For the text-containing cell, return its midpoint in (X, Y) coordinate format. 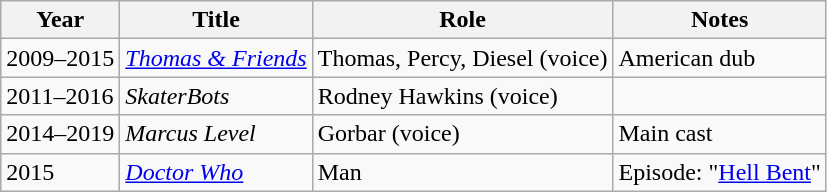
Doctor Who (216, 172)
Role (462, 20)
SkaterBots (216, 96)
Rodney Hawkins (voice) (462, 96)
American dub (720, 58)
Marcus Level (216, 134)
2009–2015 (60, 58)
Notes (720, 20)
Title (216, 20)
Episode: "Hell Bent" (720, 172)
Year (60, 20)
2015 (60, 172)
Thomas & Friends (216, 58)
2014–2019 (60, 134)
2011–2016 (60, 96)
Man (462, 172)
Gorbar (voice) (462, 134)
Thomas, Percy, Diesel (voice) (462, 58)
Main cast (720, 134)
